Return (x, y) of the center of cell containing provided text 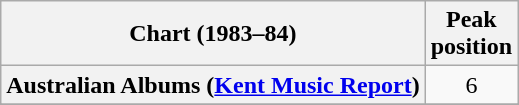
6 (471, 85)
Peakposition (471, 34)
Chart (1983–84) (213, 34)
Australian Albums (Kent Music Report) (213, 85)
